For the text-containing cell, return its midpoint in [x, y] coordinate format. 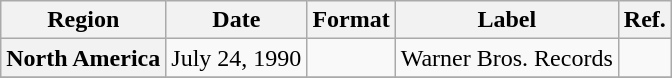
Ref. [644, 20]
July 24, 1990 [236, 58]
Date [236, 20]
North America [84, 58]
Warner Bros. Records [506, 58]
Label [506, 20]
Region [84, 20]
Format [351, 20]
